Return the [x, y] coordinate for the center point of the cell that contains the specified text.  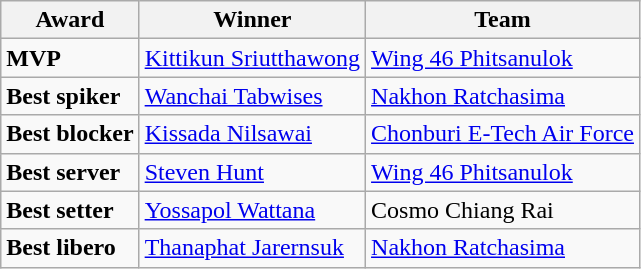
Chonburi E-Tech Air Force [503, 134]
Wanchai Tabwises [252, 96]
Kissada Nilsawai [252, 134]
Award [70, 20]
Cosmo Chiang Rai [503, 210]
MVP [70, 58]
Kittikun Sriutthawong [252, 58]
Best spiker [70, 96]
Best server [70, 172]
Yossapol Wattana [252, 210]
Steven Hunt [252, 172]
Winner [252, 20]
Thanaphat Jarernsuk [252, 248]
Best blocker [70, 134]
Team [503, 20]
Best libero [70, 248]
Best setter [70, 210]
